Find where the given text appears and provide that cell's center as (X, Y) coordinate. 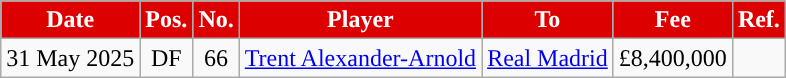
66 (216, 58)
Pos. (166, 20)
Player (360, 20)
To (548, 20)
Trent Alexander-Arnold (360, 58)
Real Madrid (548, 58)
Ref. (758, 20)
31 May 2025 (70, 58)
DF (166, 58)
Date (70, 20)
£8,400,000 (672, 58)
Fee (672, 20)
No. (216, 20)
